Pinpoint the cell where the given text exists, returning its [x, y] midpoint coordinate. 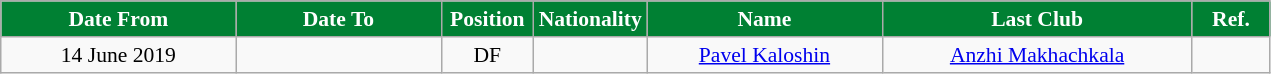
Nationality [590, 19]
14 June 2019 [118, 55]
Ref. [1231, 19]
Pavel Kaloshin [764, 55]
Last Club [1037, 19]
Name [764, 19]
Date To [338, 19]
Position [488, 19]
Anzhi Makhachkala [1037, 55]
Date From [118, 19]
DF [488, 55]
